Find where the given text appears and provide that cell's center as [x, y] coordinate. 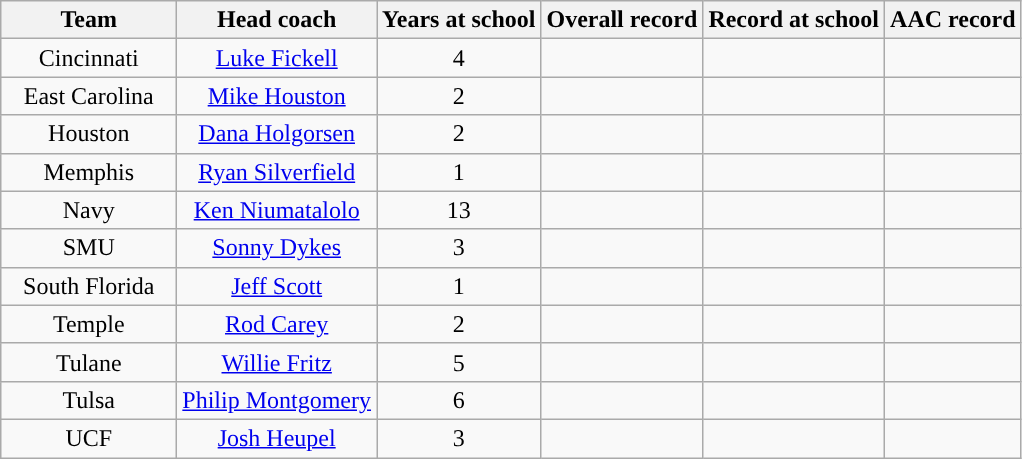
Mike Houston [277, 96]
Willie Fritz [277, 362]
Rod Carey [277, 324]
Cincinnati [89, 58]
Head coach [277, 20]
UCF [89, 438]
13 [459, 210]
Ryan Silverfield [277, 172]
Memphis [89, 172]
Jeff Scott [277, 286]
Years at school [459, 20]
Temple [89, 324]
South Florida [89, 286]
6 [459, 400]
Team [89, 20]
4 [459, 58]
Ken Niumatalolo [277, 210]
Tulsa [89, 400]
Philip Montgomery [277, 400]
Record at school [794, 20]
Sonny Dykes [277, 248]
Tulane [89, 362]
East Carolina [89, 96]
Houston [89, 134]
Navy [89, 210]
Luke Fickell [277, 58]
Overall record [622, 20]
Dana Holgorsen [277, 134]
5 [459, 362]
SMU [89, 248]
AAC record [954, 20]
Josh Heupel [277, 438]
